Locate the cell with the specified text and output its [X, Y] center coordinate. 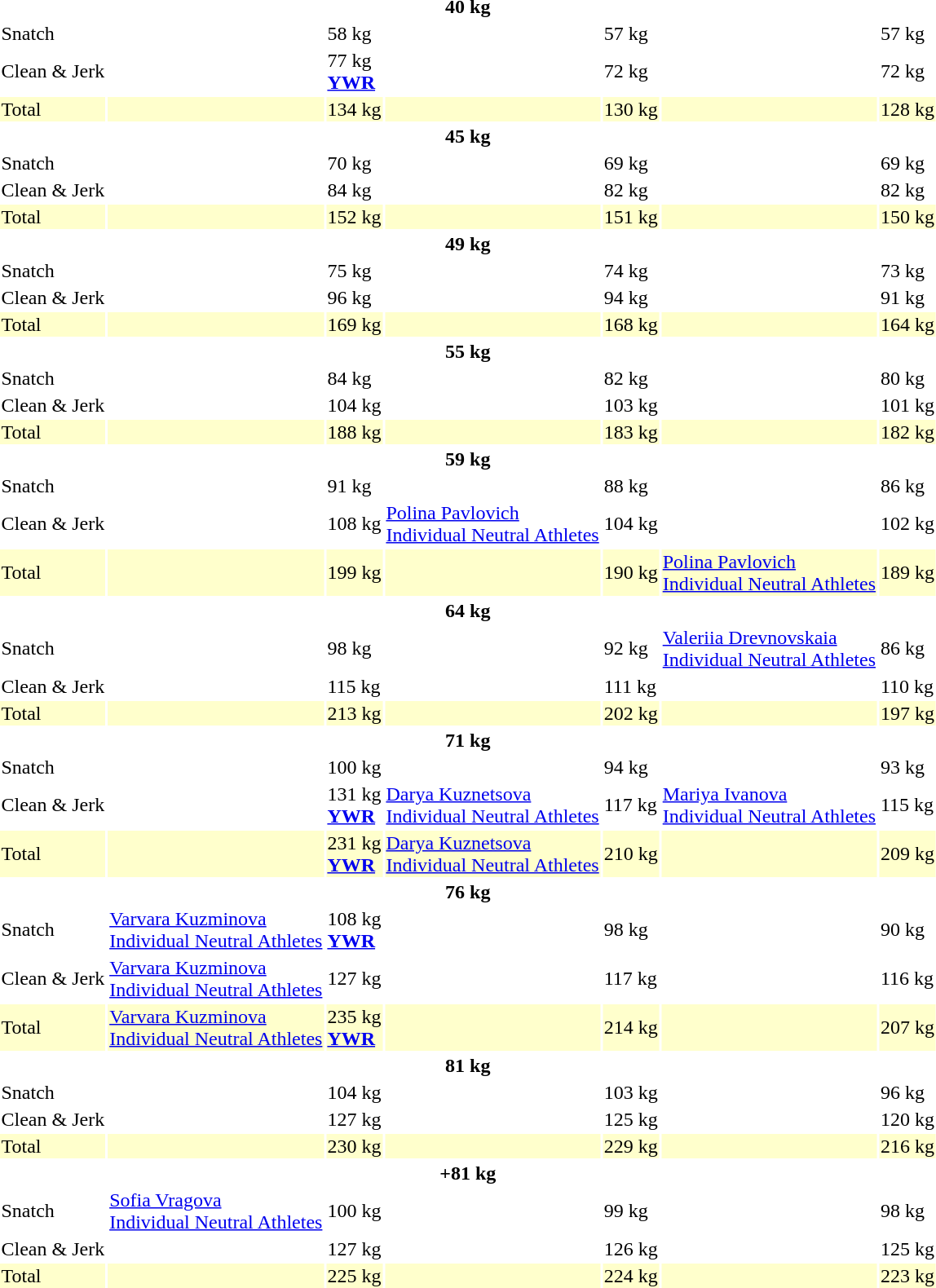
169 kg [354, 324]
Valeriia DrevnovskaiaIndividual Neutral Athletes [769, 649]
207 kg [907, 1027]
134 kg [354, 109]
225 kg [354, 1276]
231 kgYWR [354, 854]
188 kg [354, 432]
152 kg [354, 217]
74 kg [631, 271]
73 kg [907, 271]
90 kg [907, 929]
229 kg [631, 1146]
168 kg [631, 324]
59 kg [468, 459]
116 kg [907, 978]
75 kg [354, 271]
88 kg [631, 486]
71 kg [468, 740]
151 kg [631, 217]
64 kg [468, 611]
120 kg [907, 1119]
189 kg [907, 572]
99 kg [631, 1211]
164 kg [907, 324]
182 kg [907, 432]
126 kg [631, 1249]
223 kg [907, 1276]
190 kg [631, 572]
80 kg [907, 378]
216 kg [907, 1146]
230 kg [354, 1146]
+81 kg [468, 1173]
93 kg [907, 767]
70 kg [354, 163]
Sofia VragovaIndividual Neutral Athletes [216, 1211]
197 kg [907, 713]
108 kgYWR [354, 929]
45 kg [468, 136]
49 kg [468, 244]
209 kg [907, 854]
108 kg [354, 523]
202 kg [631, 713]
102 kg [907, 523]
130 kg [631, 109]
101 kg [907, 405]
199 kg [354, 572]
92 kg [631, 649]
76 kg [468, 892]
55 kg [468, 351]
224 kg [631, 1276]
81 kg [468, 1065]
235 kgYWR [354, 1027]
Mariya IvanovaIndividual Neutral Athletes [769, 805]
131 kgYWR [354, 805]
128 kg [907, 109]
77 kgYWR [354, 72]
150 kg [907, 217]
111 kg [631, 686]
210 kg [631, 854]
214 kg [631, 1027]
183 kg [631, 432]
58 kg [354, 33]
213 kg [354, 713]
110 kg [907, 686]
